Identify which cell holds the provided text, then report its (x, y) central coordinate. 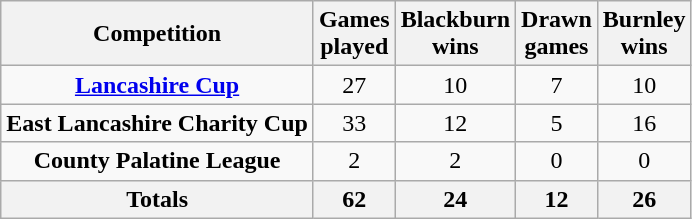
County Palatine League (158, 161)
7 (557, 85)
16 (644, 123)
Drawngames (557, 34)
Totals (158, 199)
Burnleywins (644, 34)
5 (557, 123)
24 (455, 199)
Gamesplayed (354, 34)
26 (644, 199)
Lancashire Cup (158, 85)
33 (354, 123)
62 (354, 199)
Blackburnwins (455, 34)
East Lancashire Charity Cup (158, 123)
Competition (158, 34)
27 (354, 85)
